Extract the (X, Y) coordinate from the center of the cell holding the provided text.  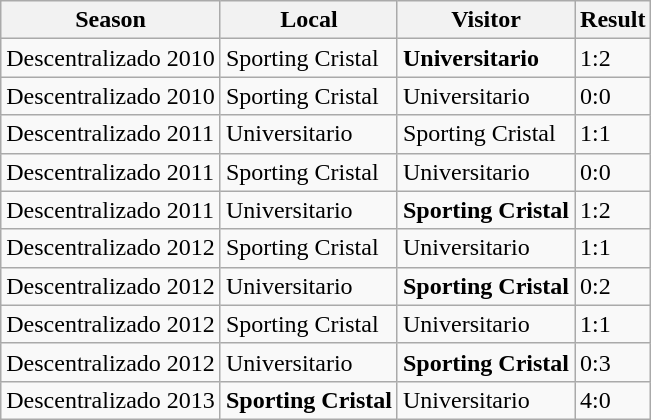
Visitor (486, 20)
4:0 (613, 400)
Season (111, 20)
Local (308, 20)
Descentralizado 2013 (111, 400)
0:2 (613, 286)
0:3 (613, 362)
Result (613, 20)
